Find where the given text appears and provide that cell's center as [x, y] coordinate. 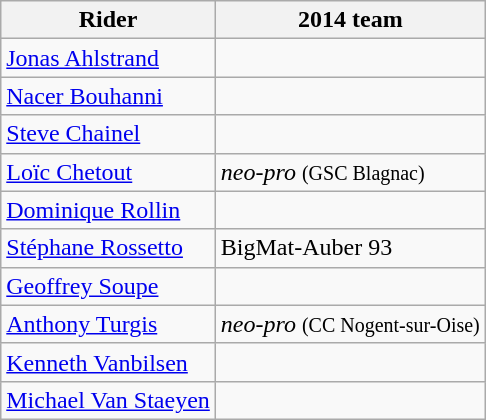
2014 team [350, 20]
Rider [108, 20]
Steve Chainel [108, 134]
Stéphane Rossetto [108, 248]
Loïc Chetout [108, 172]
Dominique Rollin [108, 210]
Michael Van Staeyen [108, 400]
Geoffrey Soupe [108, 286]
BigMat-Auber 93 [350, 248]
neo-pro (GSC Blagnac) [350, 172]
Nacer Bouhanni [108, 96]
neo-pro (CC Nogent-sur-Oise) [350, 324]
Kenneth Vanbilsen [108, 362]
Jonas Ahlstrand [108, 58]
Anthony Turgis [108, 324]
